Provide the (x, y) coordinate of the cell's center where the given text is located.  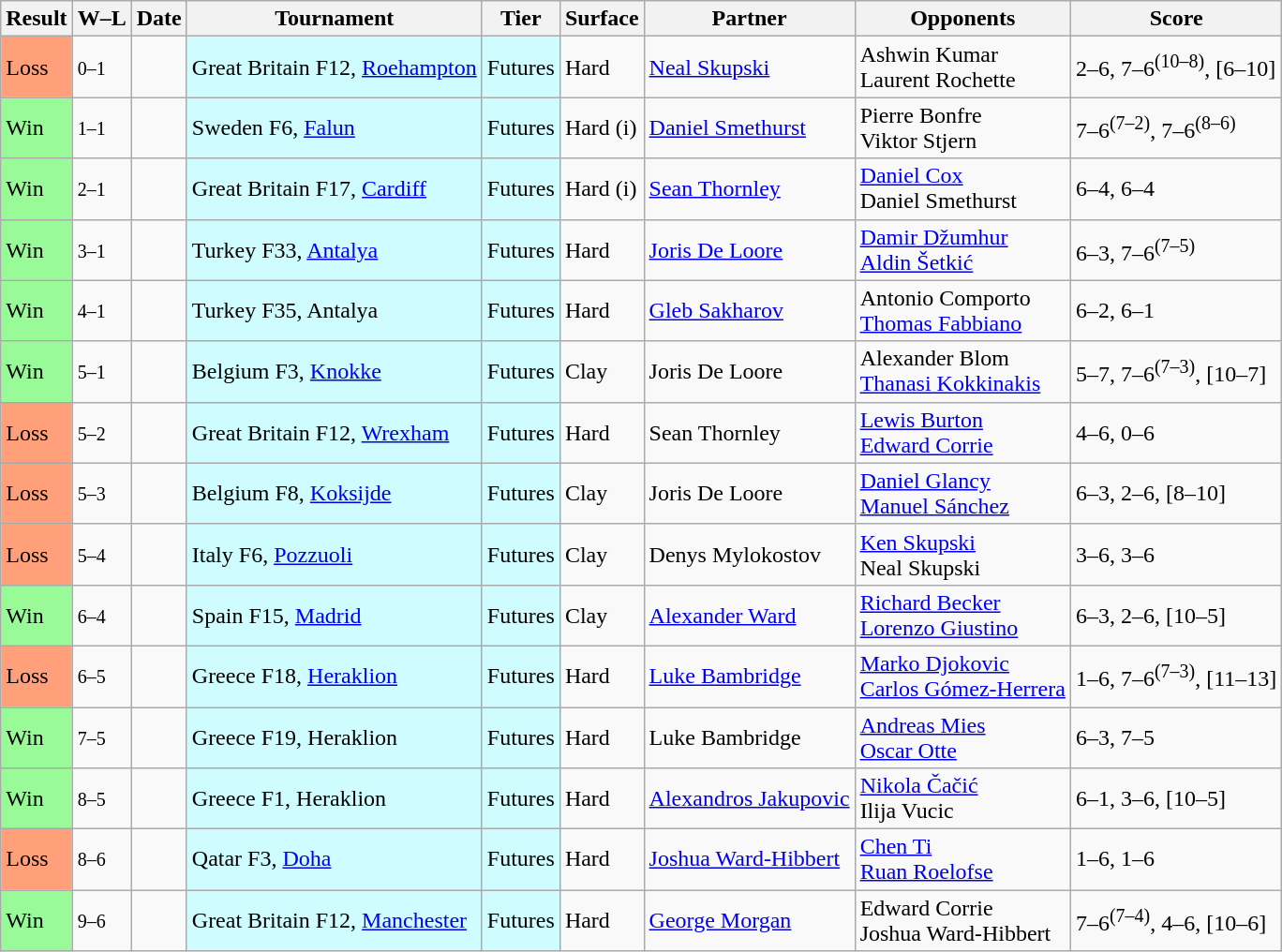
George Morgan (750, 920)
6–1, 3–6, [10–5] (1175, 798)
Antonio Comporto Thomas Fabbiano (962, 311)
Great Britain F12, Manchester (334, 920)
Result (37, 19)
Belgium F8, Koksijde (334, 493)
0–1 (101, 67)
Belgium F3, Knokke (334, 371)
Ashwin Kumar Laurent Rochette (962, 67)
Sweden F6, Falun (334, 127)
Alexander Blom Thanasi Kokkinakis (962, 371)
Great Britain F12, Wrexham (334, 433)
Turkey F33, Antalya (334, 249)
Daniel Smethurst (750, 127)
Surface (602, 19)
Qatar F3, Doha (334, 860)
Richard Becker Lorenzo Giustino (962, 615)
Edward Corrie Joshua Ward-Hibbert (962, 920)
Date (159, 19)
Tier (521, 19)
5–2 (101, 433)
Ken Skupski Neal Skupski (962, 555)
Denys Mylokostov (750, 555)
Neal Skupski (750, 67)
Partner (750, 19)
Chen Ti Ruan Roelofse (962, 860)
Daniel Glancy Manuel Sánchez (962, 493)
Great Britain F17, Cardiff (334, 189)
Joshua Ward-Hibbert (750, 860)
Tournament (334, 19)
6–3, 2–6, [10–5] (1175, 615)
Spain F15, Madrid (334, 615)
Italy F6, Pozzuoli (334, 555)
7–6(7–4), 4–6, [10–6] (1175, 920)
1–6, 1–6 (1175, 860)
6–3, 7–6(7–5) (1175, 249)
1–1 (101, 127)
2–6, 7–6(10–8), [6–10] (1175, 67)
Turkey F35, Antalya (334, 311)
W–L (101, 19)
Lewis Burton Edward Corrie (962, 433)
3–6, 3–6 (1175, 555)
4–1 (101, 311)
Great Britain F12, Roehampton (334, 67)
2–1 (101, 189)
Daniel Cox Daniel Smethurst (962, 189)
6–3, 2–6, [8–10] (1175, 493)
8–5 (101, 798)
5–7, 7–6(7–3), [10–7] (1175, 371)
Greece F19, Heraklion (334, 736)
6–3, 7–5 (1175, 736)
7–5 (101, 736)
Nikola Čačić Ilija Vucic (962, 798)
Marko Djokovic Carlos Gómez-Herrera (962, 677)
Damir Džumhur Aldin Šetkić (962, 249)
5–1 (101, 371)
8–6 (101, 860)
3–1 (101, 249)
Score (1175, 19)
Alexandros Jakupovic (750, 798)
6–4, 6–4 (1175, 189)
9–6 (101, 920)
Gleb Sakharov (750, 311)
7–6(7–2), 7–6(8–6) (1175, 127)
Alexander Ward (750, 615)
6–4 (101, 615)
5–3 (101, 493)
1–6, 7–6(7–3), [11–13] (1175, 677)
Pierre Bonfre Viktor Stjern (962, 127)
6–2, 6–1 (1175, 311)
Andreas Mies Oscar Otte (962, 736)
5–4 (101, 555)
4–6, 0–6 (1175, 433)
6–5 (101, 677)
Greece F18, Heraklion (334, 677)
Opponents (962, 19)
Greece F1, Heraklion (334, 798)
